Provide the (X, Y) coordinate of the cell's center where the given text is located.  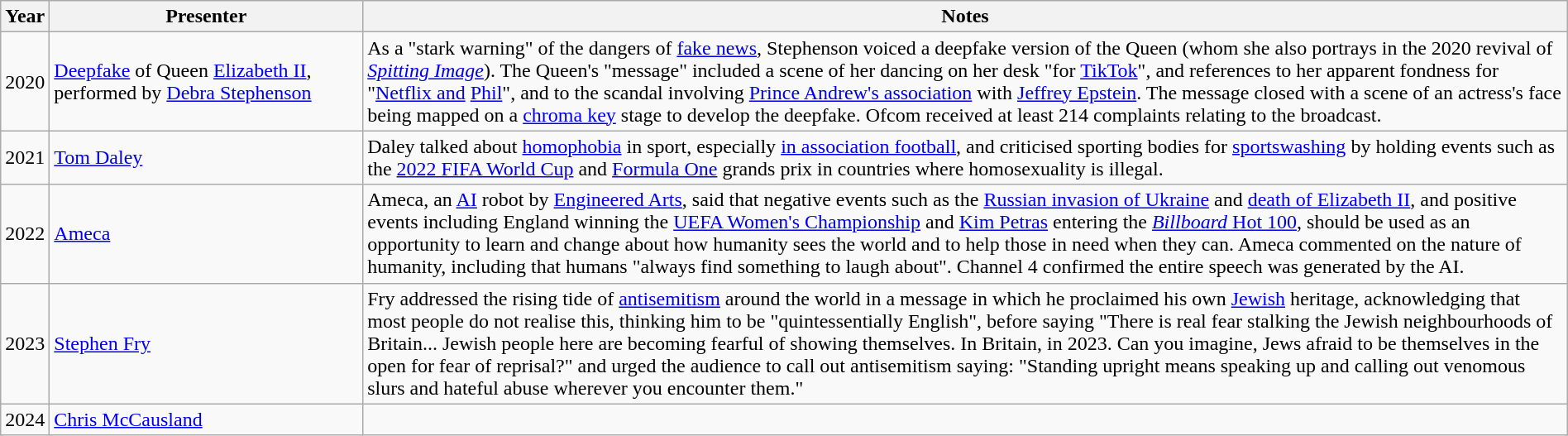
2024 (25, 419)
Ameca (207, 233)
2020 (25, 81)
Year (25, 17)
2021 (25, 157)
2023 (25, 343)
Presenter (207, 17)
Tom Daley (207, 157)
Notes (966, 17)
2022 (25, 233)
Stephen Fry (207, 343)
Deepfake of Queen Elizabeth II, performed by Debra Stephenson (207, 81)
Chris McCausland (207, 419)
